Determine the (X, Y) coordinate at the center of the cell enclosing the given text.  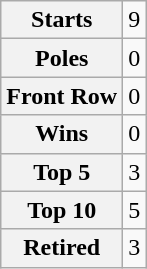
Wins (62, 134)
Retired (62, 248)
9 (134, 20)
Poles (62, 58)
5 (134, 210)
Starts (62, 20)
Front Row (62, 96)
Top 5 (62, 172)
Top 10 (62, 210)
